Detect which cell encompasses the target text, then output its (X, Y) center coordinate. 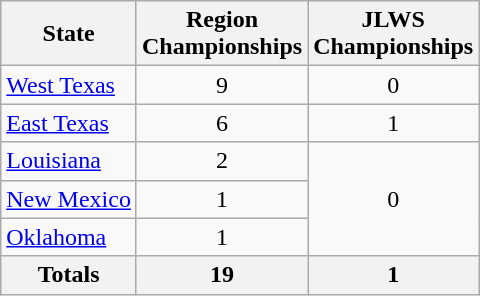
9 (222, 85)
West Texas (69, 85)
East Texas (69, 123)
JLWSChampionships (394, 34)
6 (222, 123)
State (69, 34)
Louisiana (69, 161)
19 (222, 275)
2 (222, 161)
Oklahoma (69, 237)
Totals (69, 275)
New Mexico (69, 199)
RegionChampionships (222, 34)
